Search for the cell housing the specified text and yield its [x, y] center coordinate. 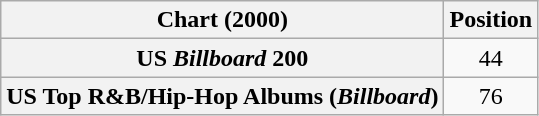
76 [491, 96]
Position [491, 20]
44 [491, 58]
Chart (2000) [222, 20]
US Top R&B/Hip-Hop Albums (Billboard) [222, 96]
US Billboard 200 [222, 58]
